Search for the cell housing the specified text and yield its (x, y) center coordinate. 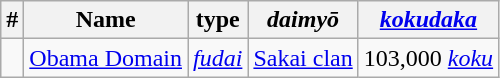
type (218, 20)
Name (106, 20)
fudai (218, 58)
Obama Domain (106, 58)
kokudaka (428, 20)
# (12, 20)
Sakai clan (303, 58)
daimyō (303, 20)
103,000 koku (428, 58)
